Return [x, y] of the center of cell containing provided text 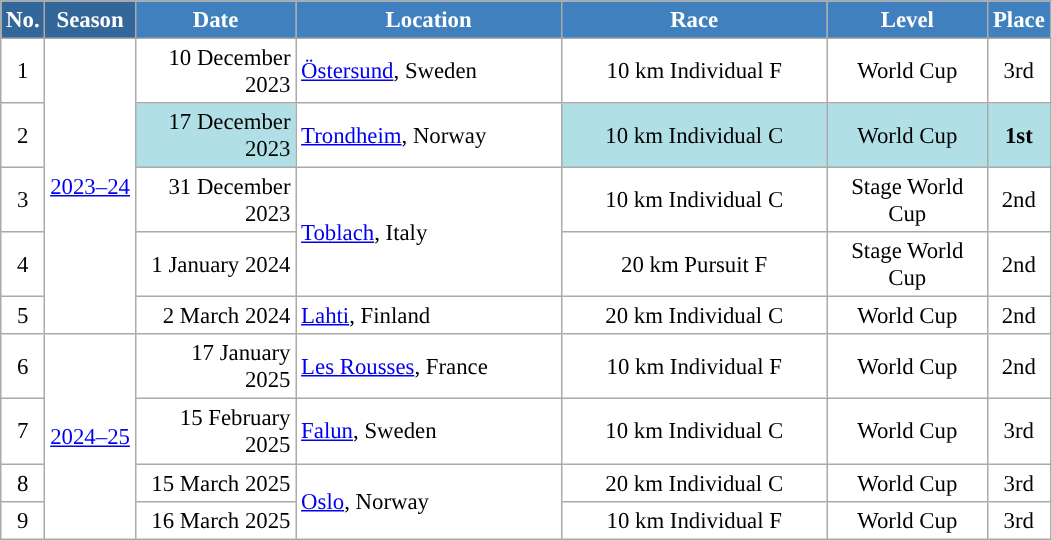
Season [90, 20]
Les Rousses, France [429, 366]
17 December 2023 [216, 136]
Toblach, Italy [429, 232]
Östersund, Sweden [429, 72]
Place [1019, 20]
Race [694, 20]
31 December 2023 [216, 200]
16 March 2025 [216, 520]
10 December 2023 [216, 72]
Date [216, 20]
Location [429, 20]
6 [23, 366]
2024–25 [90, 436]
2 March 2024 [216, 316]
4 [23, 264]
No. [23, 20]
1st [1019, 136]
2 [23, 136]
Oslo, Norway [429, 502]
Trondheim, Norway [429, 136]
20 km Pursuit F [694, 264]
7 [23, 432]
8 [23, 483]
Level [908, 20]
15 March 2025 [216, 483]
5 [23, 316]
17 January 2025 [216, 366]
2023–24 [90, 187]
9 [23, 520]
Lahti, Finland [429, 316]
1 January 2024 [216, 264]
Falun, Sweden [429, 432]
1 [23, 72]
15 February 2025 [216, 432]
3 [23, 200]
